Identify which cell holds the provided text, then report its (X, Y) central coordinate. 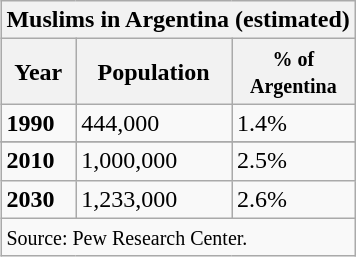
2010 (38, 161)
Muslims in Argentina (estimated) (178, 20)
1,000,000 (154, 161)
1,233,000 (154, 199)
% ofArgentina (294, 72)
Source: Pew Research Center. (178, 237)
1.4% (294, 123)
2030 (38, 199)
Year (38, 72)
2.6% (294, 199)
444,000 (154, 123)
2.5% (294, 161)
1990 (38, 123)
Population (154, 72)
